Identify which cell holds the provided text, then report its [x, y] central coordinate. 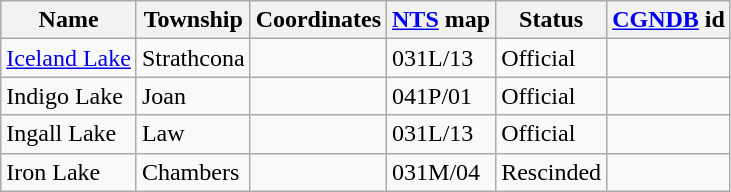
Rescinded [552, 172]
Chambers [193, 172]
CGNDB id [669, 20]
Coordinates [318, 20]
Iron Lake [69, 172]
Name [69, 20]
NTS map [442, 20]
Status [552, 20]
Law [193, 134]
031M/04 [442, 172]
Township [193, 20]
Strathcona [193, 58]
Joan [193, 96]
Indigo Lake [69, 96]
041P/01 [442, 96]
Iceland Lake [69, 58]
Ingall Lake [69, 134]
